Find where the given text appears and provide that cell's center as (X, Y) coordinate. 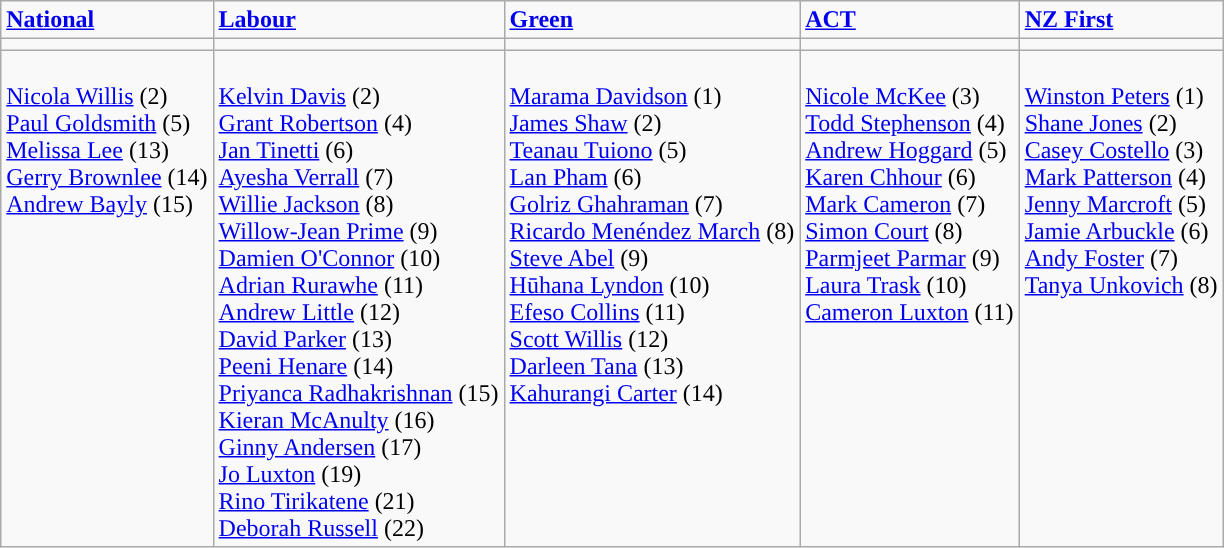
Labour (358, 20)
Winston Peters (1) Shane Jones (2) Casey Costello (3) Mark Patterson (4) Jenny Marcroft (5) Jamie Arbuckle (6) Andy Foster (7) Tanya Unkovich (8) (1121, 298)
ACT (910, 20)
Green (652, 20)
National (107, 20)
NZ First (1121, 20)
Nicola Willis (2) Paul Goldsmith (5) Melissa Lee (13) Gerry Brownlee (14) Andrew Bayly (15) (107, 298)
